Return (X, Y) of the center of cell containing provided text 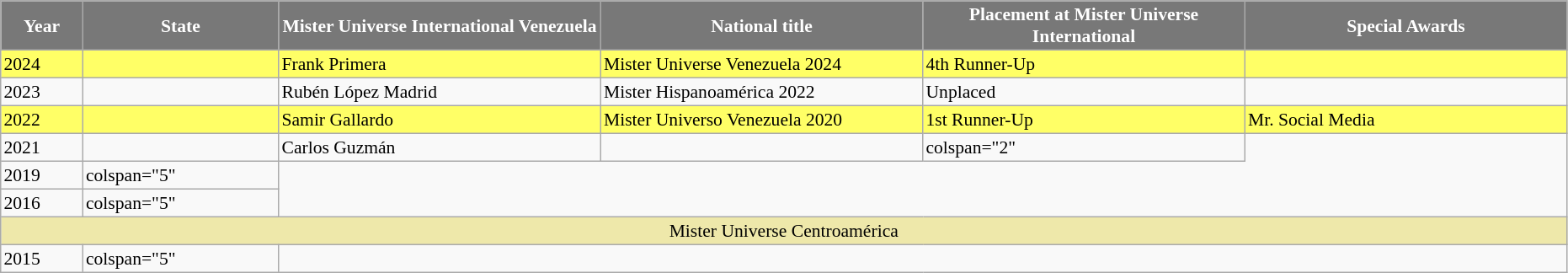
2022 (42, 120)
Mister Hispanoamérica 2022 (761, 91)
2021 (42, 147)
2024 (42, 64)
Mister Universe Venezuela 2024 (761, 64)
4th Runner-Up (1084, 64)
Mister Universe Centroamérica (784, 231)
Placement at Mister Universe International (1084, 25)
State (180, 25)
Carlos Guzmán (440, 147)
Samir Gallardo (440, 120)
Year (42, 25)
Special Awards (1405, 25)
2019 (42, 175)
Mister Universe International Venezuela (440, 25)
2015 (42, 258)
1st Runner-Up (1084, 120)
Mr. Social Media (1405, 120)
2016 (42, 202)
National title (761, 25)
Mister Universo Venezuela 2020 (761, 120)
colspan="2" (1084, 147)
Rubén López Madrid (440, 91)
Unplaced (1084, 91)
Frank Primera (440, 64)
2023 (42, 91)
